Identify which cell holds the provided text, then report its (x, y) central coordinate. 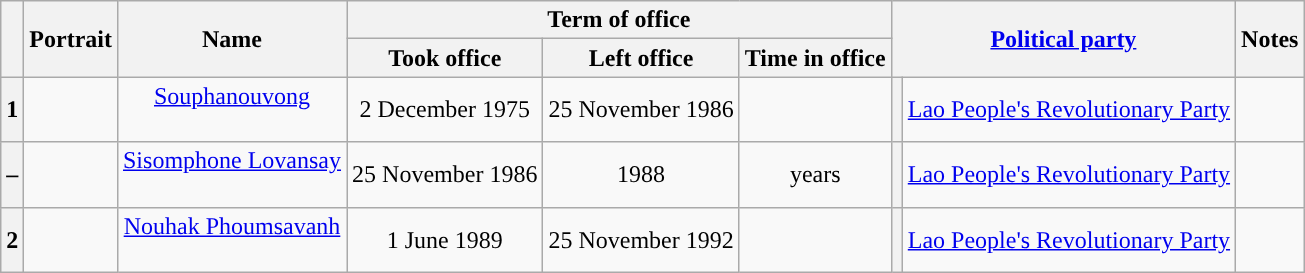
Notes (1270, 39)
Left office (641, 58)
Souphanouvong (232, 110)
Time in office (815, 58)
Term of office (620, 20)
Sisomphone Lovansay (232, 174)
1988 (641, 174)
years (815, 174)
25 November 1992 (641, 240)
Took office (445, 58)
Portrait (71, 39)
2 (12, 240)
Name (232, 39)
1 (12, 110)
1 June 1989 (445, 240)
2 December 1975 (445, 110)
– (12, 174)
Nouhak Phoumsavanh (232, 240)
Political party (1063, 39)
